Determine the (x, y) coordinate at the center of the cell enclosing the given text.  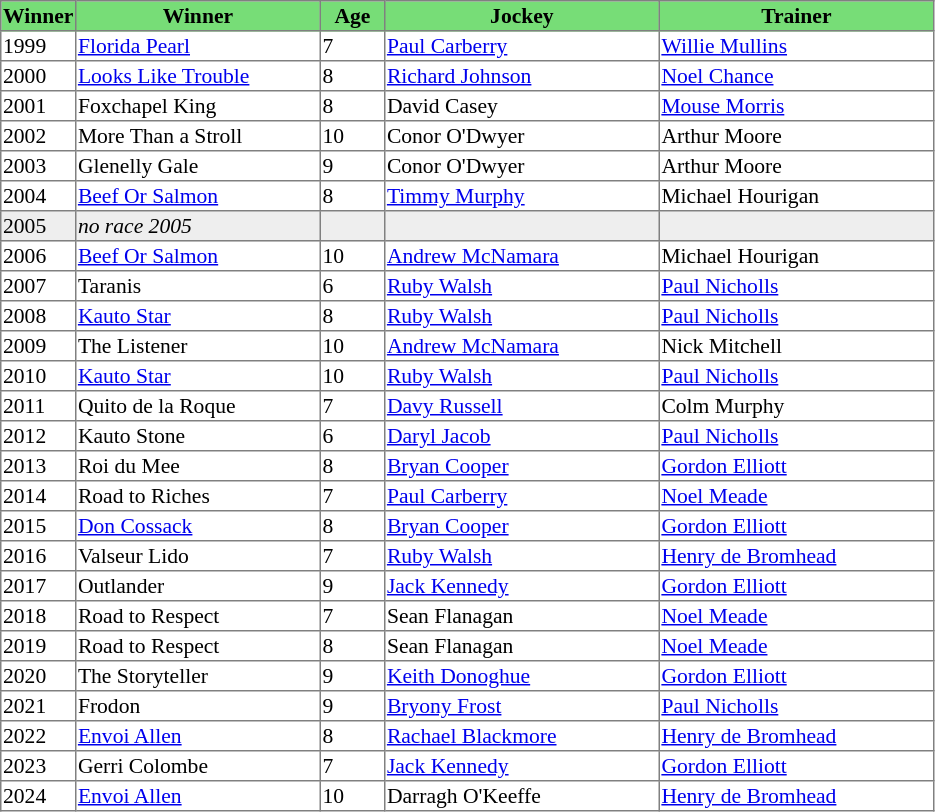
Glenelly Gale (198, 166)
2014 (38, 496)
Gerri Colombe (198, 766)
Bryony Frost (522, 706)
Valseur Lido (198, 556)
Davy Russell (522, 406)
Don Cossack (198, 526)
Richard Johnson (522, 76)
Keith Donoghue (522, 676)
Looks Like Trouble (198, 76)
Road to Riches (198, 496)
Taranis (198, 286)
2009 (38, 346)
The Storyteller (198, 676)
Jockey (522, 16)
2001 (38, 106)
2024 (38, 796)
2007 (38, 286)
Daryl Jacob (522, 436)
2021 (38, 706)
Kauto Stone (198, 436)
2004 (38, 196)
Foxchapel King (198, 106)
Darragh O'Keeffe (522, 796)
2019 (38, 646)
Age (352, 16)
2005 (38, 226)
2008 (38, 316)
2023 (38, 766)
Mouse Morris (796, 106)
2010 (38, 376)
2006 (38, 256)
2000 (38, 76)
2016 (38, 556)
2017 (38, 586)
David Casey (522, 106)
Roi du Mee (198, 466)
2002 (38, 136)
Rachael Blackmore (522, 736)
2012 (38, 436)
Trainer (796, 16)
Florida Pearl (198, 46)
Quito de la Roque (198, 406)
Frodon (198, 706)
2020 (38, 676)
Willie Mullins (796, 46)
2015 (38, 526)
Timmy Murphy (522, 196)
2011 (38, 406)
2013 (38, 466)
Colm Murphy (796, 406)
The Listener (198, 346)
Outlander (198, 586)
More Than a Stroll (198, 136)
Noel Chance (796, 76)
2003 (38, 166)
no race 2005 (198, 226)
1999 (38, 46)
2022 (38, 736)
Nick Mitchell (796, 346)
2018 (38, 616)
